Pinpoint the cell where the given text exists, returning its (X, Y) midpoint coordinate. 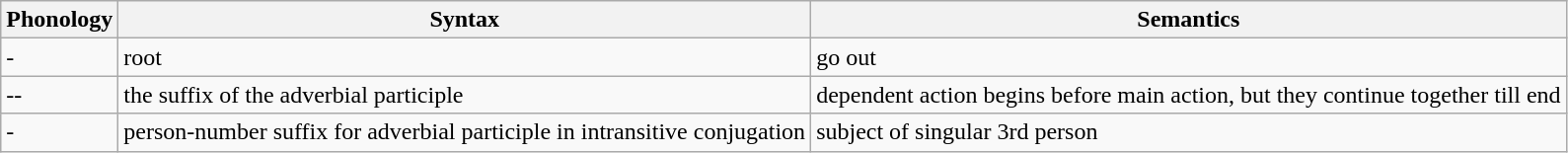
person-number suffix for adverbial participle in intransitive conjugation (465, 132)
Semantics (1188, 20)
-- (59, 95)
go out (1188, 57)
dependent action begins before main action, but they continue together till end (1188, 95)
root (465, 57)
the suffix of the adverbial participle (465, 95)
Syntax (465, 20)
subject of singular 3rd person (1188, 132)
Phonology (59, 20)
